Detect which cell encompasses the target text, then output its [X, Y] center coordinate. 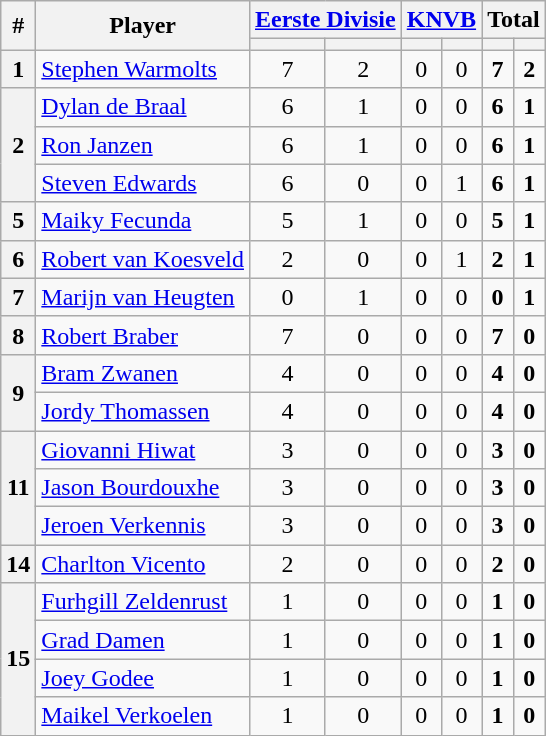
# [18, 26]
Maiky Fecunda [143, 221]
KNVB [441, 20]
Dylan de Braal [143, 107]
9 [18, 392]
Maikel Verkoelen [143, 716]
15 [18, 659]
14 [18, 564]
Marijn van Heugten [143, 297]
Ron Janzen [143, 145]
Charlton Vicento [143, 564]
Total [514, 20]
Jason Bourdouxhe [143, 488]
Giovanni Hiwat [143, 449]
Eerste Divisie [325, 20]
Robert van Koesveld [143, 259]
Joey Godee [143, 678]
Stephen Warmolts [143, 69]
Furhgill Zeldenrust [143, 602]
Bram Zwanen [143, 373]
11 [18, 487]
Steven Edwards [143, 183]
Grad Damen [143, 640]
Player [143, 26]
8 [18, 335]
Robert Braber [143, 335]
Jordy Thomassen [143, 411]
Jeroen Verkennis [143, 526]
